From the cell containing the given text, extract its center point as [x, y] coordinate. 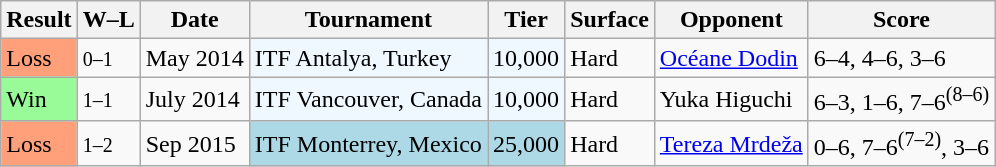
ITF Monterrey, Mexico [368, 144]
Tereza Mrdeža [731, 144]
Opponent [731, 20]
1–2 [108, 144]
ITF Antalya, Turkey [368, 58]
0–6, 7–6(7–2), 3–6 [901, 144]
July 2014 [194, 100]
Tier [526, 20]
6–4, 4–6, 3–6 [901, 58]
1–1 [108, 100]
Score [901, 20]
Result [39, 20]
25,000 [526, 144]
W–L [108, 20]
Date [194, 20]
Yuka Higuchi [731, 100]
ITF Vancouver, Canada [368, 100]
Win [39, 100]
Océane Dodin [731, 58]
Surface [610, 20]
0–1 [108, 58]
Sep 2015 [194, 144]
6–3, 1–6, 7–6(8–6) [901, 100]
May 2014 [194, 58]
Tournament [368, 20]
